Output the (X, Y) coordinate of the center of the cell containing the given text.  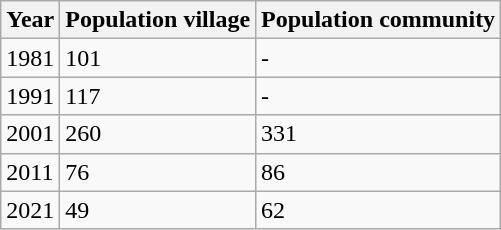
260 (158, 134)
331 (378, 134)
1981 (30, 58)
2001 (30, 134)
1991 (30, 96)
101 (158, 58)
62 (378, 210)
2011 (30, 172)
Year (30, 20)
49 (158, 210)
2021 (30, 210)
Population village (158, 20)
Population community (378, 20)
117 (158, 96)
76 (158, 172)
86 (378, 172)
